Extract the (x, y) coordinate from the center of the cell holding the provided text.  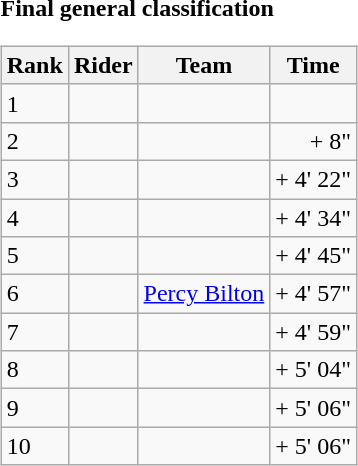
10 (34, 446)
Time (314, 65)
1 (34, 103)
4 (34, 217)
7 (34, 332)
Team (204, 65)
9 (34, 408)
Rider (103, 65)
6 (34, 294)
+ 4' 45" (314, 256)
Percy Bilton (204, 294)
+ 8" (314, 141)
8 (34, 370)
+ 4' 34" (314, 217)
+ 5' 04" (314, 370)
+ 4' 59" (314, 332)
Rank (34, 65)
2 (34, 141)
5 (34, 256)
+ 4' 22" (314, 179)
+ 4' 57" (314, 294)
3 (34, 179)
